Provide the (X, Y) coordinate of the cell's center where the given text is located.  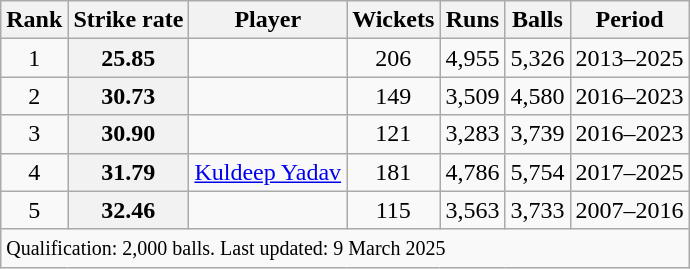
Player (268, 20)
Runs (472, 20)
4,955 (472, 58)
206 (394, 58)
3,733 (538, 210)
Kuldeep Yadav (268, 172)
4,786 (472, 172)
Wickets (394, 20)
30.90 (128, 134)
25.85 (128, 58)
115 (394, 210)
30.73 (128, 96)
Strike rate (128, 20)
4 (34, 172)
Qualification: 2,000 balls. Last updated: 9 March 2025 (345, 248)
121 (394, 134)
3,563 (472, 210)
4,580 (538, 96)
1 (34, 58)
Period (630, 20)
149 (394, 96)
31.79 (128, 172)
181 (394, 172)
Balls (538, 20)
Rank (34, 20)
3,509 (472, 96)
5,326 (538, 58)
2 (34, 96)
2013–2025 (630, 58)
5 (34, 210)
2017–2025 (630, 172)
3,739 (538, 134)
3 (34, 134)
2007–2016 (630, 210)
5,754 (538, 172)
3,283 (472, 134)
32.46 (128, 210)
